Pinpoint the cell where the given text exists, returning its (X, Y) midpoint coordinate. 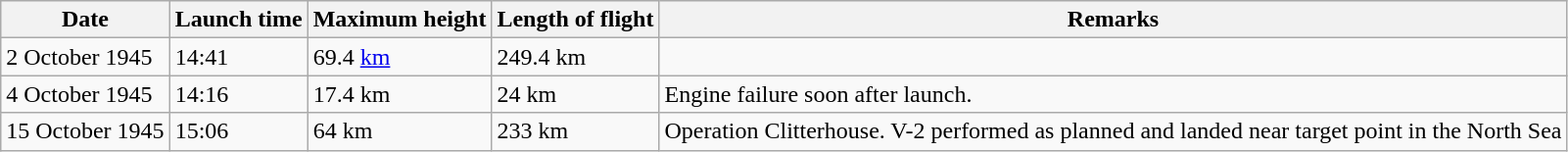
Engine failure soon after launch. (1113, 94)
15:06 (239, 131)
Date (85, 20)
Launch time (239, 20)
17.4 km (400, 94)
2 October 1945 (85, 57)
15 October 1945 (85, 131)
4 October 1945 (85, 94)
233 km (576, 131)
69.4 km (400, 57)
249.4 km (576, 57)
24 km (576, 94)
Remarks (1113, 20)
Operation Clitterhouse. V-2 performed as planned and landed near target point in the North Sea (1113, 131)
64 km (400, 131)
14:16 (239, 94)
14:41 (239, 57)
Maximum height (400, 20)
Length of flight (576, 20)
